Find where the given text appears and provide that cell's center as (x, y) coordinate. 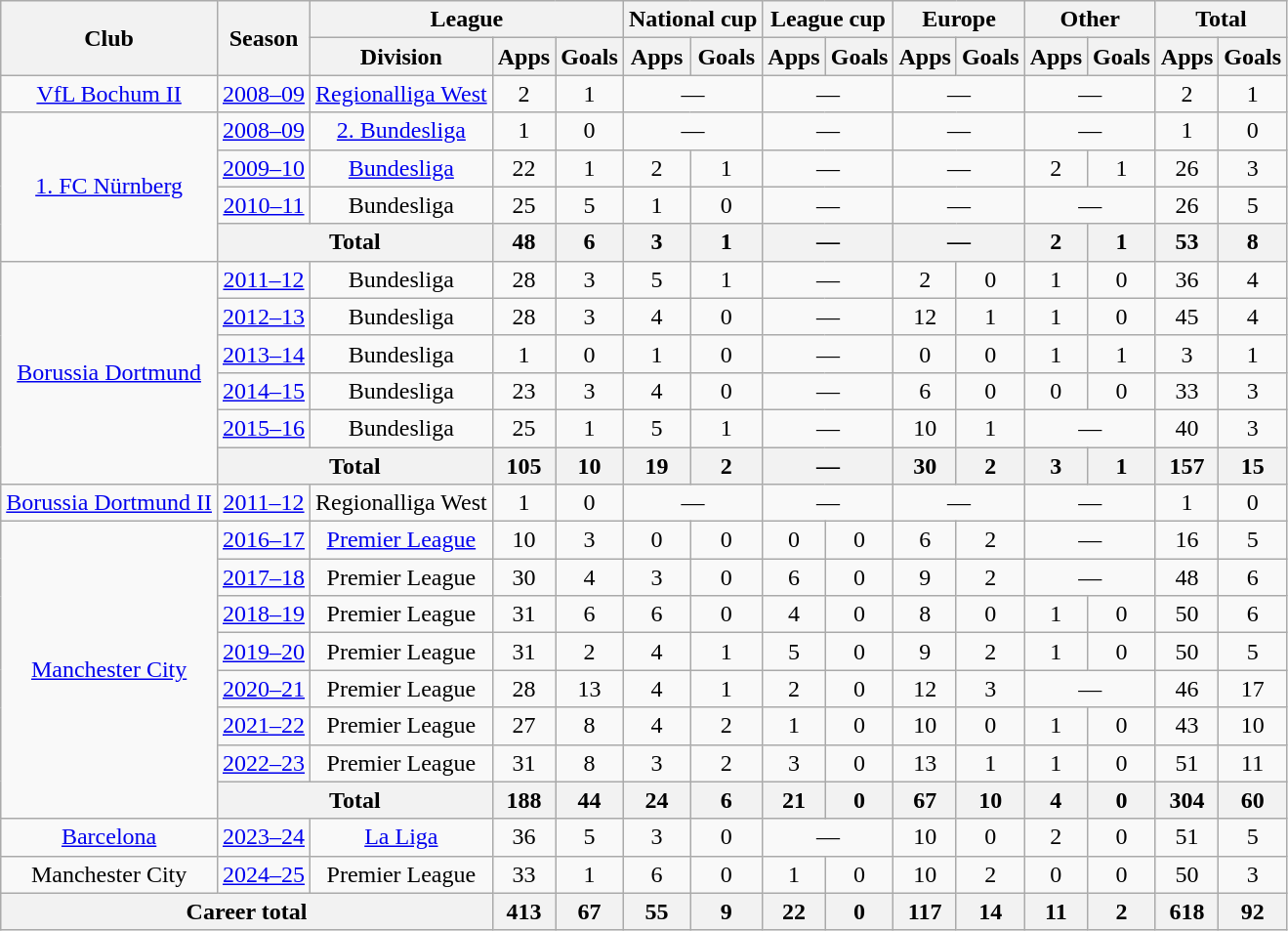
618 (1186, 911)
2020–21 (264, 689)
40 (1186, 428)
117 (925, 911)
16 (1186, 540)
14 (990, 911)
304 (1186, 800)
2023–24 (264, 837)
15 (1253, 466)
55 (656, 911)
188 (523, 800)
La Liga (402, 837)
2012–13 (264, 317)
92 (1253, 911)
24 (656, 800)
2. Bundesliga (402, 131)
Season (264, 38)
2009–10 (264, 168)
44 (590, 800)
413 (523, 911)
Borussia Dortmund (109, 372)
1. FC Nürnberg (109, 187)
2015–16 (264, 428)
Career total (246, 911)
53 (1186, 242)
19 (656, 466)
2019–20 (264, 652)
Borussia Dortmund II (109, 503)
2022–23 (264, 763)
Europe (959, 20)
157 (1186, 466)
2017–18 (264, 577)
National cup (692, 20)
60 (1253, 800)
League cup (828, 20)
2013–14 (264, 354)
Other (1090, 20)
League (467, 20)
27 (523, 726)
21 (794, 800)
2010–11 (264, 205)
2016–17 (264, 540)
23 (523, 391)
46 (1186, 689)
2014–15 (264, 391)
45 (1186, 317)
2018–19 (264, 614)
Division (402, 57)
43 (1186, 726)
Barcelona (109, 837)
2021–22 (264, 726)
2024–25 (264, 874)
VfL Bochum II (109, 94)
Club (109, 38)
17 (1253, 689)
105 (523, 466)
